Search for the cell housing the specified text and yield its [X, Y] center coordinate. 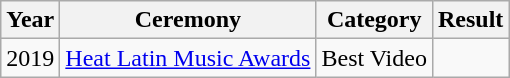
Heat Latin Music Awards [188, 58]
2019 [30, 58]
Year [30, 20]
Category [374, 20]
Best Video [374, 58]
Ceremony [188, 20]
Result [470, 20]
